For the text-containing cell, return its midpoint in (X, Y) coordinate format. 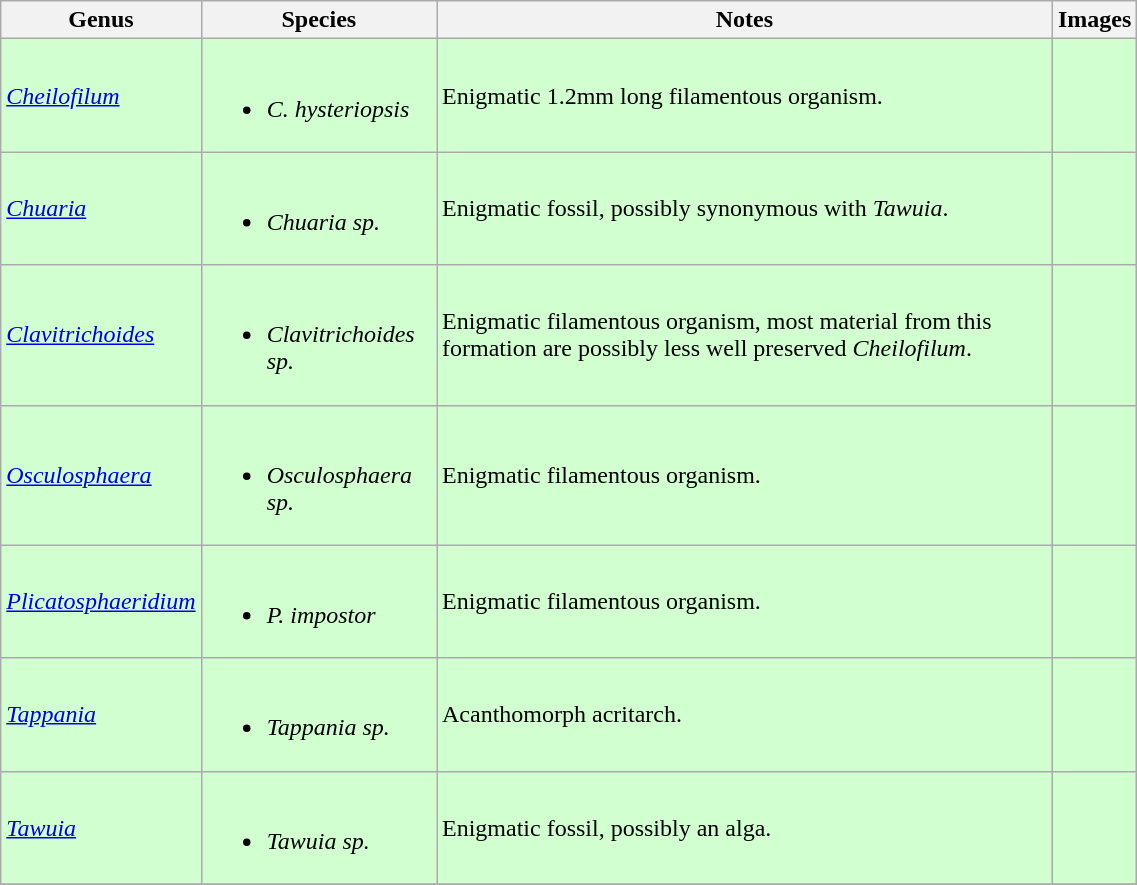
Images (1094, 20)
C. hysteriopsis (318, 96)
Chuaria sp. (318, 208)
Acanthomorph acritarch. (744, 714)
Osculosphaera (101, 475)
Tappania (101, 714)
Cheilofilum (101, 96)
Tawuia sp. (318, 828)
Osculosphaera sp. (318, 475)
Enigmatic fossil, possibly an alga. (744, 828)
Notes (744, 20)
Enigmatic filamentous organism, most material from this formation are possibly less well preserved Cheilofilum. (744, 335)
Genus (101, 20)
Species (318, 20)
P. impostor (318, 602)
Clavitrichoides sp. (318, 335)
Chuaria (101, 208)
Plicatosphaeridium (101, 602)
Tappania sp. (318, 714)
Enigmatic 1.2mm long filamentous organism. (744, 96)
Clavitrichoides (101, 335)
Tawuia (101, 828)
Enigmatic fossil, possibly synonymous with Tawuia. (744, 208)
